Detect which cell encompasses the target text, then output its (x, y) center coordinate. 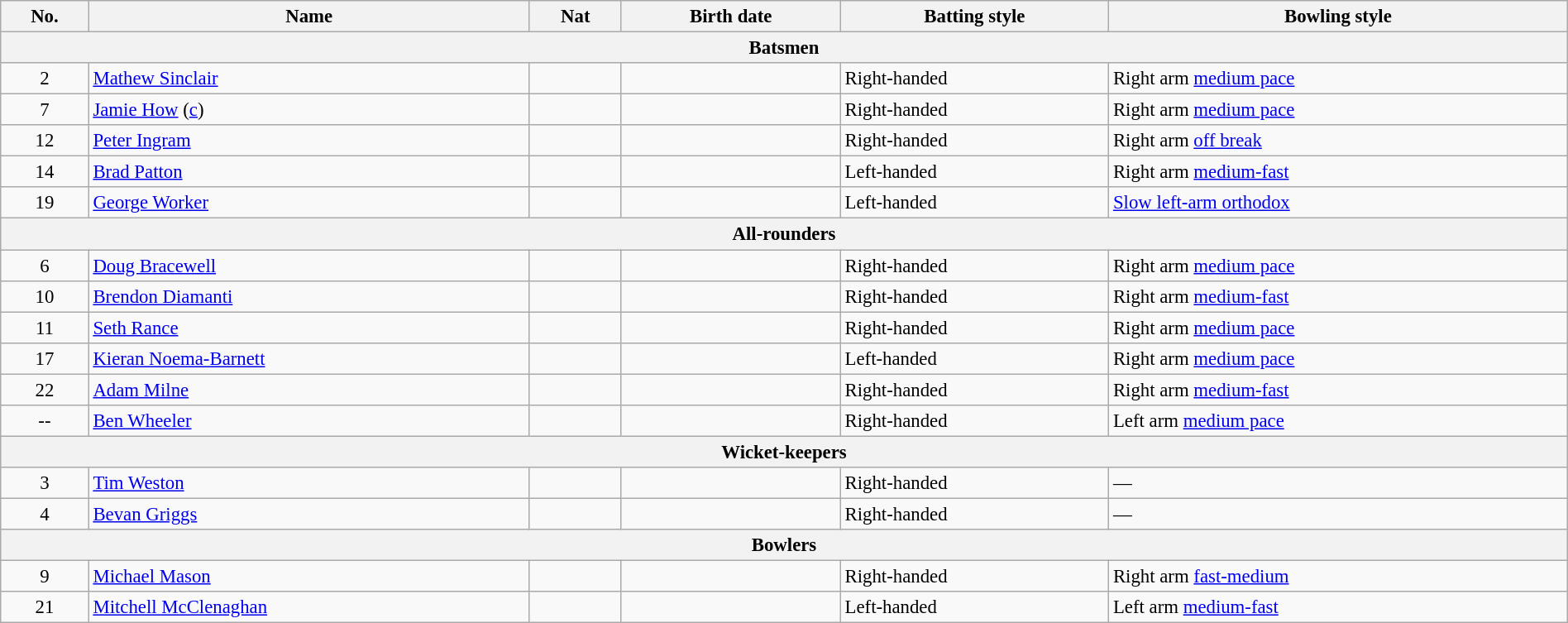
6 (45, 266)
21 (45, 607)
Slow left-arm orthodox (1338, 203)
Mitchell McClenaghan (309, 607)
3 (45, 483)
Adam Milne (309, 390)
No. (45, 17)
Doug Bracewell (309, 266)
Michael Mason (309, 577)
Mathew Sinclair (309, 79)
Name (309, 17)
Bevan Griggs (309, 514)
Batting style (974, 17)
-- (45, 421)
Right arm fast-medium (1338, 577)
Peter Ingram (309, 141)
Left arm medium pace (1338, 421)
Birth date (731, 17)
Jamie How (c) (309, 110)
Batsmen (784, 48)
Nat (576, 17)
22 (45, 390)
4 (45, 514)
Right arm off break (1338, 141)
Wicket-keepers (784, 452)
Kieran Noema-Barnett (309, 358)
11 (45, 328)
Bowling style (1338, 17)
2 (45, 79)
Ben Wheeler (309, 421)
Left arm medium-fast (1338, 607)
12 (45, 141)
Tim Weston (309, 483)
Brendon Diamanti (309, 296)
Brad Patton (309, 172)
19 (45, 203)
Bowlers (784, 545)
17 (45, 358)
10 (45, 296)
9 (45, 577)
14 (45, 172)
All-rounders (784, 234)
Seth Rance (309, 328)
George Worker (309, 203)
7 (45, 110)
